Extract the (X, Y) coordinate from the center of the cell holding the provided text.  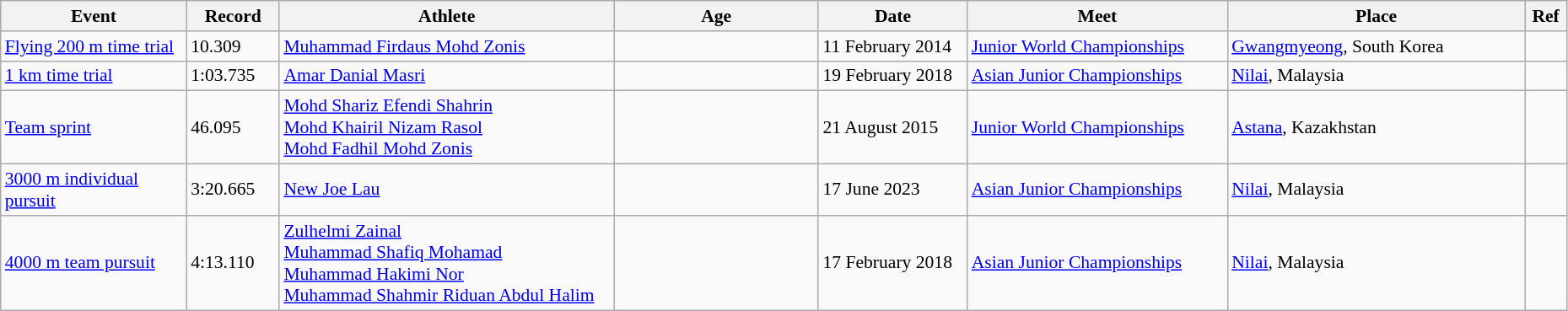
21 August 2015 (892, 128)
Gwangmyeong, South Korea (1377, 46)
Amar Danial Masri (447, 76)
Team sprint (94, 128)
3000 m individual pursuit (94, 190)
1:03.735 (233, 76)
17 June 2023 (892, 190)
Mohd Shariz Efendi ShahrinMohd Khairil Nizam RasolMohd Fadhil Mohd Zonis (447, 128)
Ref (1546, 16)
Flying 200 m time trial (94, 46)
4000 m team pursuit (94, 263)
Athlete (447, 16)
19 February 2018 (892, 76)
Event (94, 16)
1 km time trial (94, 76)
11 February 2014 (892, 46)
Muhammad Firdaus Mohd Zonis (447, 46)
Date (892, 16)
Place (1377, 16)
Meet (1098, 16)
3:20.665 (233, 190)
46.095 (233, 128)
Zulhelmi ZainalMuhammad Shafiq MohamadMuhammad Hakimi NorMuhammad Shahmir Riduan Abdul Halim (447, 263)
Astana, Kazakhstan (1377, 128)
4:13.110 (233, 263)
New Joe Lau (447, 190)
Record (233, 16)
10.309 (233, 46)
17 February 2018 (892, 263)
Age (716, 16)
